Detect which cell encompasses the target text, then output its [X, Y] center coordinate. 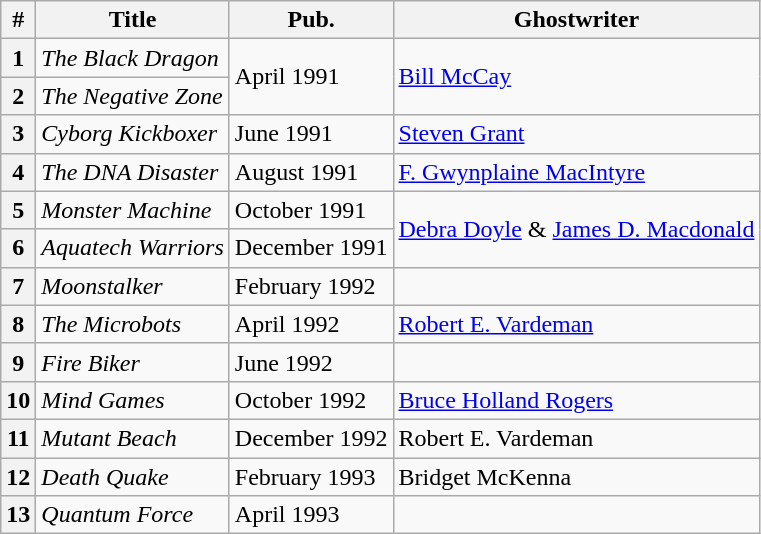
9 [18, 362]
August 1991 [311, 172]
7 [18, 286]
The Negative Zone [133, 96]
2 [18, 96]
13 [18, 515]
F. Gwynplaine MacIntyre [576, 172]
February 1992 [311, 286]
December 1991 [311, 248]
Bruce Holland Rogers [576, 400]
6 [18, 248]
Quantum Force [133, 515]
June 1991 [311, 134]
8 [18, 324]
Monster Machine [133, 210]
Aquatech Warriors [133, 248]
Mutant Beach [133, 438]
4 [18, 172]
5 [18, 210]
10 [18, 400]
The DNA Disaster [133, 172]
The Microbots [133, 324]
3 [18, 134]
April 1991 [311, 77]
Debra Doyle & James D. Macdonald [576, 229]
Steven Grant [576, 134]
February 1993 [311, 477]
Death Quake [133, 477]
Mind Games [133, 400]
11 [18, 438]
October 1991 [311, 210]
October 1992 [311, 400]
December 1992 [311, 438]
1 [18, 58]
Ghostwriter [576, 20]
Moonstalker [133, 286]
The Black Dragon [133, 58]
Bridget McKenna [576, 477]
June 1992 [311, 362]
Bill McCay [576, 77]
Fire Biker [133, 362]
Pub. [311, 20]
Title [133, 20]
# [18, 20]
April 1992 [311, 324]
Cyborg Kickboxer [133, 134]
April 1993 [311, 515]
12 [18, 477]
